Output the (x, y) coordinate of the center of the cell containing the given text.  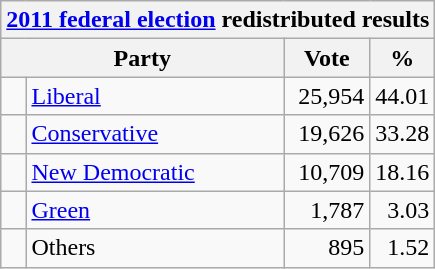
Others (155, 248)
3.03 (402, 210)
895 (327, 248)
New Democratic (155, 172)
44.01 (402, 96)
33.28 (402, 134)
2011 federal election redistributed results (218, 20)
Party (142, 58)
19,626 (327, 134)
25,954 (327, 96)
18.16 (402, 172)
1,787 (327, 210)
Vote (327, 58)
Conservative (155, 134)
Liberal (155, 96)
10,709 (327, 172)
Green (155, 210)
1.52 (402, 248)
% (402, 58)
